Provide the (X, Y) coordinate of the cell's center where the given text is located.  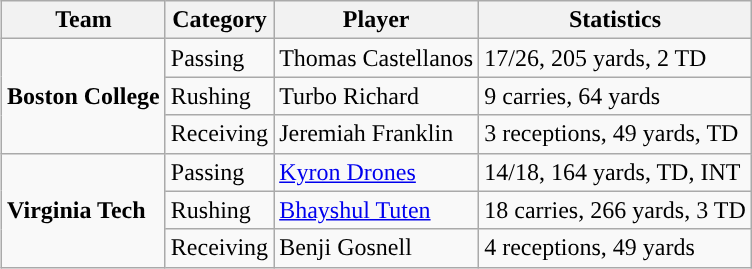
Virginia Tech (84, 210)
Turbo Richard (376, 96)
18 carries, 266 yards, 3 TD (616, 210)
Benji Gosnell (376, 248)
3 receptions, 49 yards, TD (616, 134)
Kyron Drones (376, 172)
Team (84, 20)
17/26, 205 yards, 2 TD (616, 58)
Boston College (84, 96)
9 carries, 64 yards (616, 96)
14/18, 164 yards, TD, INT (616, 172)
Thomas Castellanos (376, 58)
Player (376, 20)
Jeremiah Franklin (376, 134)
Bhayshul Tuten (376, 210)
4 receptions, 49 yards (616, 248)
Category (219, 20)
Statistics (616, 20)
